For the text-containing cell, return its midpoint in [x, y] coordinate format. 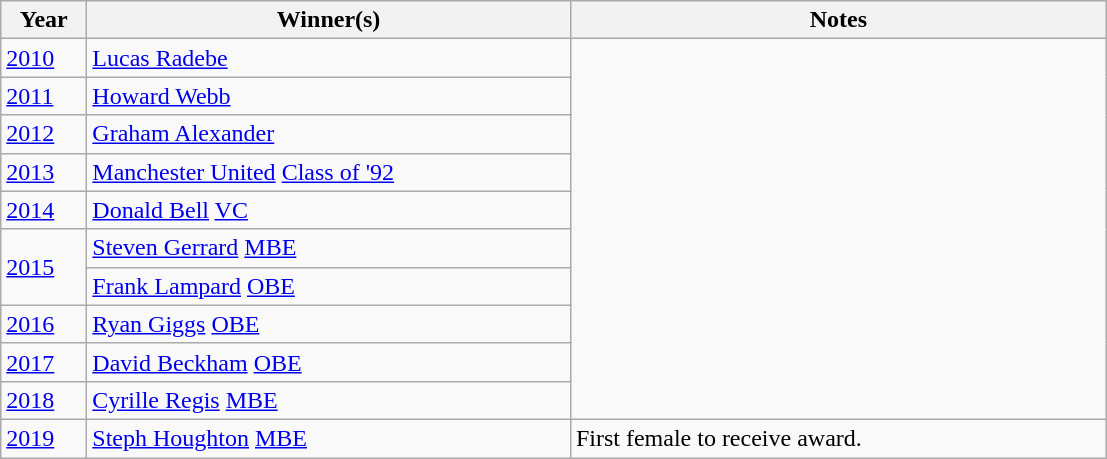
2011 [44, 96]
2013 [44, 172]
2018 [44, 400]
Manchester United Class of '92 [329, 172]
Steph Houghton MBE [329, 438]
Cyrille Regis MBE [329, 400]
2019 [44, 438]
2016 [44, 324]
Frank Lampard OBE [329, 286]
2014 [44, 210]
Year [44, 20]
Lucas Radebe [329, 58]
Ryan Giggs OBE [329, 324]
David Beckham OBE [329, 362]
First female to receive award. [838, 438]
Howard Webb [329, 96]
Winner(s) [329, 20]
2015 [44, 267]
Graham Alexander [329, 134]
2010 [44, 58]
2012 [44, 134]
Steven Gerrard MBE [329, 248]
Donald Bell VC [329, 210]
Notes [838, 20]
2017 [44, 362]
